Identify which cell holds the provided text, then report its (X, Y) central coordinate. 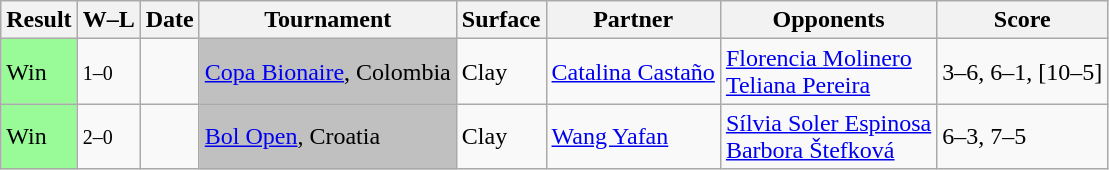
Florencia Molinero Teliana Pereira (828, 72)
Opponents (828, 20)
1–0 (108, 72)
Wang Yafan (633, 136)
Bol Open, Croatia (328, 136)
6–3, 7–5 (1022, 136)
Sílvia Soler Espinosa Barbora Štefková (828, 136)
Score (1022, 20)
2–0 (108, 136)
Catalina Castaño (633, 72)
W–L (108, 20)
Result (39, 20)
Surface (501, 20)
3–6, 6–1, [10–5] (1022, 72)
Date (170, 20)
Copa Bionaire, Colombia (328, 72)
Tournament (328, 20)
Partner (633, 20)
